Output the (X, Y) coordinate of the center of the cell containing the given text.  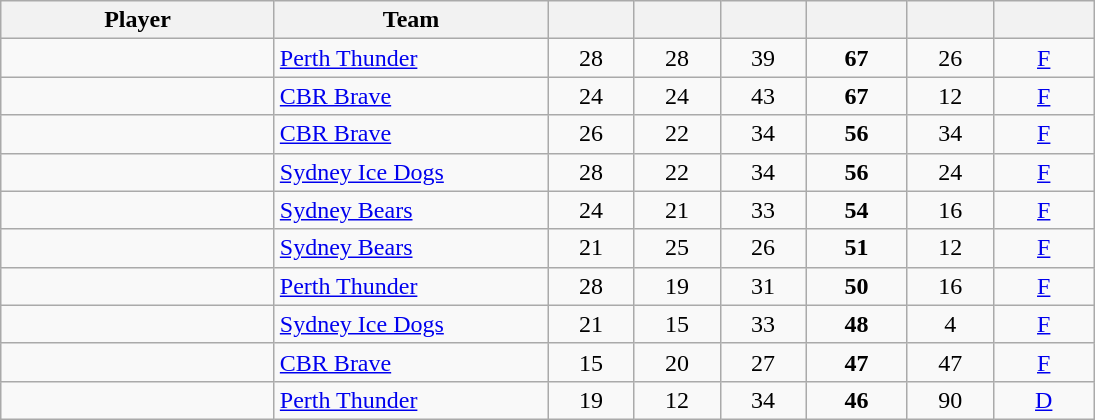
90 (950, 400)
31 (763, 286)
51 (856, 248)
43 (763, 96)
D (1044, 400)
Player (138, 20)
39 (763, 58)
20 (677, 362)
Team (411, 20)
54 (856, 210)
25 (677, 248)
50 (856, 286)
27 (763, 362)
46 (856, 400)
48 (856, 324)
4 (950, 324)
